Search for the cell housing the specified text and yield its [X, Y] center coordinate. 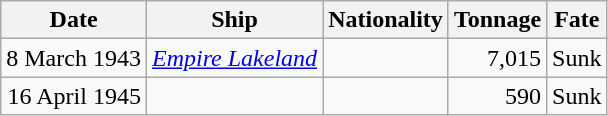
Date [74, 20]
590 [497, 96]
Ship [234, 20]
Empire Lakeland [234, 58]
16 April 1945 [74, 96]
Tonnage [497, 20]
7,015 [497, 58]
Fate [577, 20]
Nationality [386, 20]
8 March 1943 [74, 58]
